Capture the cell that displays the provided text and extract its [x, y] central coordinate. 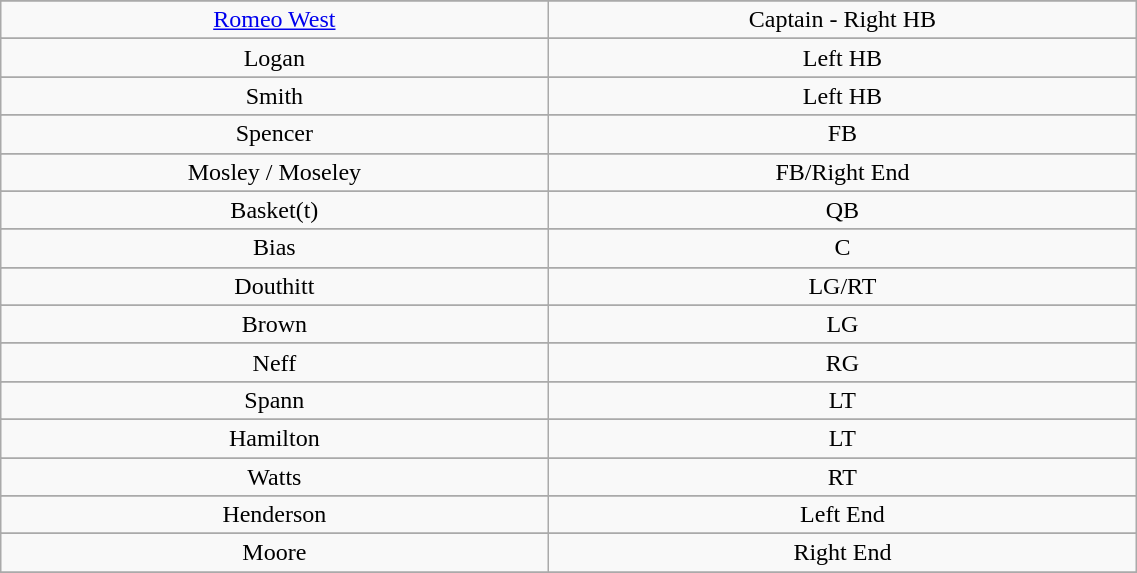
RG [842, 362]
Right End [842, 553]
Spencer [274, 134]
FB [842, 134]
C [842, 248]
Douthitt [274, 286]
Neff [274, 362]
RT [842, 477]
Captain - Right HB [842, 20]
QB [842, 210]
Mosley / Moseley [274, 172]
Smith [274, 96]
Bias [274, 248]
FB/Right End [842, 172]
LG/RT [842, 286]
Basket(t) [274, 210]
Logan [274, 58]
Spann [274, 400]
Moore [274, 553]
Left End [842, 515]
LG [842, 324]
Henderson [274, 515]
Hamilton [274, 438]
Watts [274, 477]
Brown [274, 324]
Romeo West [274, 20]
